Identify which cell holds the provided text, then report its [X, Y] central coordinate. 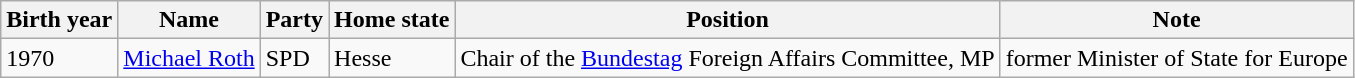
Note [1176, 20]
Position [728, 20]
Birth year [60, 20]
Party [294, 20]
Hesse [392, 58]
Home state [392, 20]
Michael Roth [189, 58]
SPD [294, 58]
former Minister of State for Europe [1176, 58]
Chair of the Bundestag Foreign Affairs Committee, MP [728, 58]
Name [189, 20]
1970 [60, 58]
